From the cell containing the given text, extract its center point as [X, Y] coordinate. 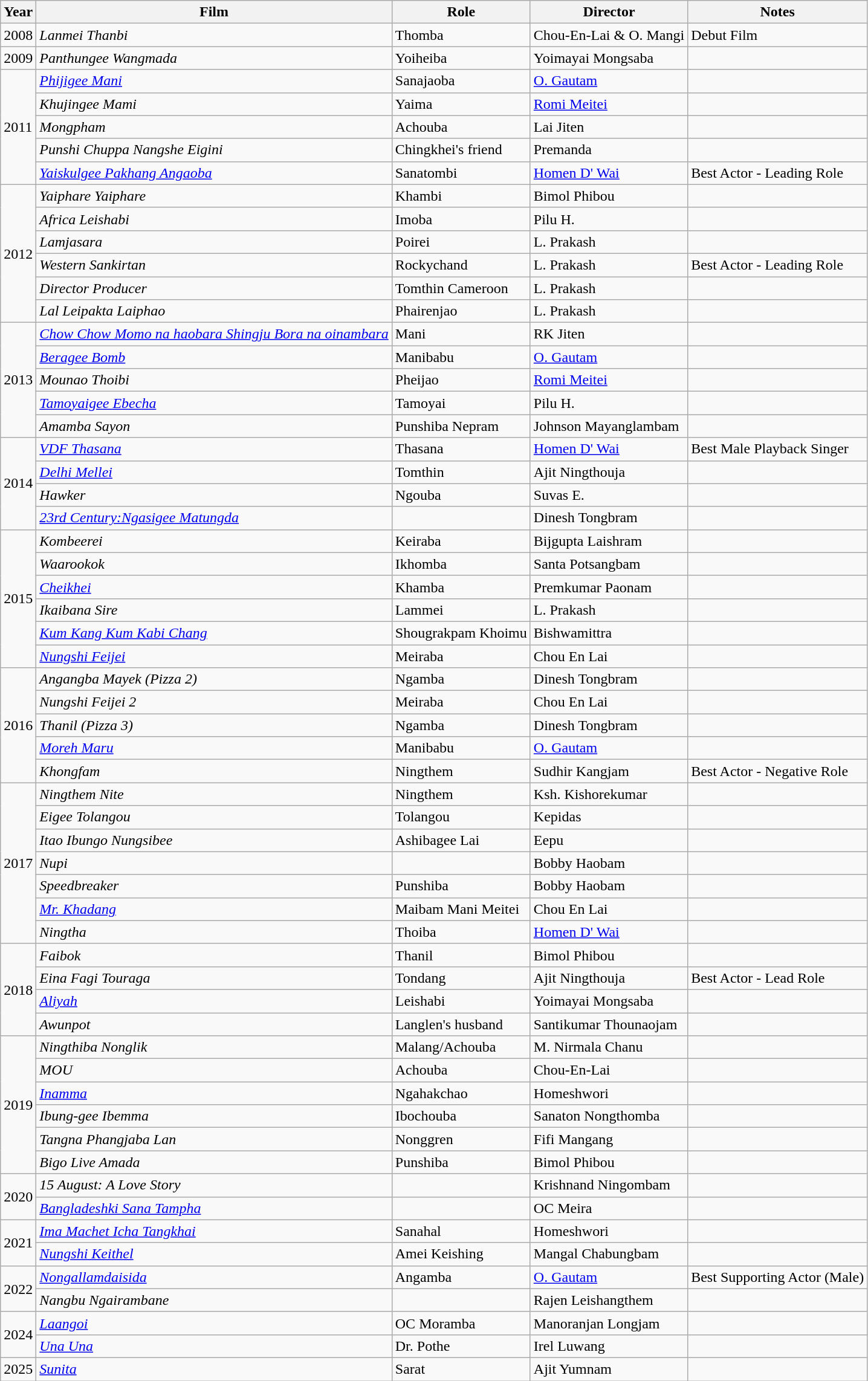
2011 [18, 127]
2024 [18, 1334]
Krishnand Ningombam [609, 1185]
Kum Kang Kum Kabi Chang [214, 633]
2008 [18, 35]
Africa Leishabi [214, 219]
Debut Film [777, 35]
Imoba [461, 219]
Ningtha [214, 932]
23rd Century:Ngasigee Matungda [214, 518]
Bishwamittra [609, 633]
Fifi Mangang [609, 1139]
Shougrakpam Khoimu [461, 633]
Lamjasara [214, 242]
Una Una [214, 1346]
Sarat [461, 1369]
Role [461, 12]
Film [214, 12]
Laangoi [214, 1323]
Yoiheiba [461, 58]
2025 [18, 1369]
2019 [18, 1105]
Lal Leipakta Laiphao [214, 311]
Khambi [461, 196]
Moreh Maru [214, 748]
Waarookok [214, 564]
Ajit Yumnam [609, 1369]
Premkumar Paonam [609, 587]
Chou-En-Lai [609, 1070]
MOU [214, 1070]
2021 [18, 1243]
Thasana [461, 449]
Eepu [609, 840]
2012 [18, 253]
Kepidas [609, 817]
Thoiba [461, 932]
M. Nirmala Chanu [609, 1047]
Suvas E. [609, 495]
Year [18, 12]
2014 [18, 484]
Nongallamdaisida [214, 1277]
Angangba Mayek (Pizza 2) [214, 679]
Ibochouba [461, 1116]
Yaima [461, 104]
2022 [18, 1289]
Thomba [461, 35]
Beragee Bomb [214, 357]
Chingkhei's friend [461, 150]
Premanda [609, 150]
Phijigee Mani [214, 81]
Hawker [214, 495]
Amei Keishing [461, 1254]
Nangbu Ngairambane [214, 1300]
Lammei [461, 610]
Poirei [461, 242]
Best Male Playback Singer [777, 449]
Best Actor - Negative Role [777, 771]
2020 [18, 1197]
Tamoyai [461, 403]
Best Supporting Actor (Male) [777, 1277]
2016 [18, 725]
Sudhir Kangjam [609, 771]
Ksh. Kishorekumar [609, 794]
Pheijao [461, 380]
Eigee Tolangou [214, 817]
Tomthin [461, 472]
VDF Thasana [214, 449]
Dr. Pothe [461, 1346]
Mani [461, 334]
OC Moramba [461, 1323]
Delhi Mellei [214, 472]
Tondang [461, 978]
Tangna Phangjaba Lan [214, 1139]
Speedbreaker [214, 886]
Khongfam [214, 771]
Khujingee Mami [214, 104]
Chow Chow Momo na haobara Shingju Bora na oinambara [214, 334]
Thanil (Pizza 3) [214, 725]
Best Actor - Lead Role [777, 978]
Keiraba [461, 541]
Awunpot [214, 1024]
Mounao Thoibi [214, 380]
Ngahakchao [461, 1093]
Ashibagee Lai [461, 840]
15 August: A Love Story [214, 1185]
Thanil [461, 955]
Bijgupta Laishram [609, 541]
Kombeerei [214, 541]
Nupi [214, 863]
Nungshi Feijei 2 [214, 702]
Sunita [214, 1369]
Panthungee Wangmada [214, 58]
Tolangou [461, 817]
Itao Ibungo Nungsibee [214, 840]
Punshiba Nepram [461, 426]
2015 [18, 598]
Bangladeshki Sana Tampha [214, 1208]
Leishabi [461, 1001]
Faibok [214, 955]
Nungshi Keithel [214, 1254]
Mangal Chabungbam [609, 1254]
Lanmei Thanbi [214, 35]
Ikaibana Sire [214, 610]
Malang/Achouba [461, 1047]
Khamba [461, 587]
2017 [18, 863]
Aliyah [214, 1001]
Ningthiba Nonglik [214, 1047]
Ibung-gee Ibemma [214, 1116]
Amamba Sayon [214, 426]
Mr. Khadang [214, 909]
Punshi Chuppa Nangshe Eigini [214, 150]
Santikumar Thounaojam [609, 1024]
Sanahal [461, 1231]
Ngouba [461, 495]
Chou-En-Lai & O. Mangi [609, 35]
Yaiskulgee Pakhang Angaoba [214, 173]
2013 [18, 380]
Tamoyaigee Ebecha [214, 403]
Inamma [214, 1093]
Director Producer [214, 288]
Langlen's husband [461, 1024]
Notes [777, 12]
Director [609, 12]
2009 [18, 58]
Sanajaoba [461, 81]
Bigo Live Amada [214, 1162]
Eina Fagi Touraga [214, 978]
Nonggren [461, 1139]
Nungshi Feijei [214, 656]
Rajen Leishangthem [609, 1300]
Phairenjao [461, 311]
RK Jiten [609, 334]
Manoranjan Longjam [609, 1323]
Western Sankirtan [214, 265]
Maibam Mani Meitei [461, 909]
Ikhomba [461, 564]
OC Meira [609, 1208]
Sanaton Nongthomba [609, 1116]
Santa Potsangbam [609, 564]
Cheikhei [214, 587]
Rockychand [461, 265]
Johnson Mayanglambam [609, 426]
Lai Jiten [609, 127]
2018 [18, 989]
Yaiphare Yaiphare [214, 196]
Mongpham [214, 127]
Ima Machet Icha Tangkhai [214, 1231]
Tomthin Cameroon [461, 288]
Sanatombi [461, 173]
Angamba [461, 1277]
Irel Luwang [609, 1346]
Ningthem Nite [214, 794]
